Pinpoint the cell where the given text exists, returning its [x, y] midpoint coordinate. 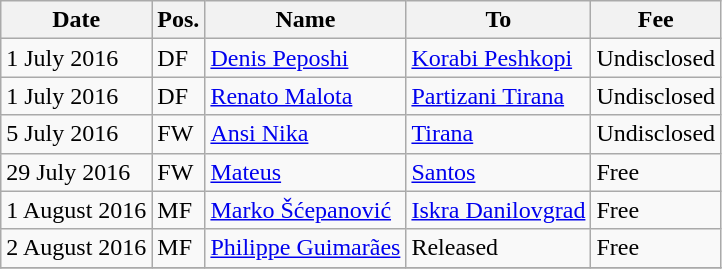
Philippe Guimarães [306, 248]
Renato Malota [306, 96]
Date [76, 20]
5 July 2016 [76, 134]
Pos. [178, 20]
To [498, 20]
Denis Peposhi [306, 58]
Tirana [498, 134]
Marko Šćepanović [306, 210]
Fee [656, 20]
Iskra Danilovgrad [498, 210]
Mateus [306, 172]
2 August 2016 [76, 248]
Ansi Nika [306, 134]
Korabi Peshkopi [498, 58]
Name [306, 20]
Partizani Tirana [498, 96]
Santos [498, 172]
1 August 2016 [76, 210]
Released [498, 248]
29 July 2016 [76, 172]
